Pinpoint the cell where the given text exists, returning its (X, Y) midpoint coordinate. 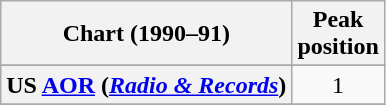
Peakposition (338, 34)
US AOR (Radio & Records) (146, 85)
Chart (1990–91) (146, 34)
1 (338, 85)
